Search for the cell housing the specified text and yield its [X, Y] center coordinate. 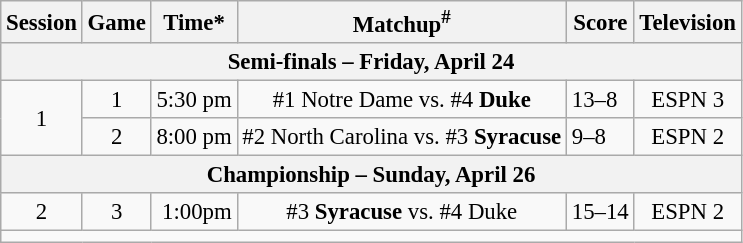
3 [116, 213]
Television [688, 22]
Game [116, 22]
#1 Notre Dame vs. #4 Duke [402, 100]
1:00pm [194, 213]
15–14 [601, 213]
8:00 pm [194, 137]
9–8 [601, 137]
Matchup# [402, 22]
5:30 pm [194, 100]
ESPN 3 [688, 100]
#2 North Carolina vs. #3 Syracuse [402, 137]
Session [42, 22]
13–8 [601, 100]
#3 Syracuse vs. #4 Duke [402, 213]
Time* [194, 22]
Championship – Sunday, April 26 [372, 175]
Score [601, 22]
Semi-finals – Friday, April 24 [372, 62]
